Scan for the cell matching the given text and deliver its (x, y) coordinate at center. 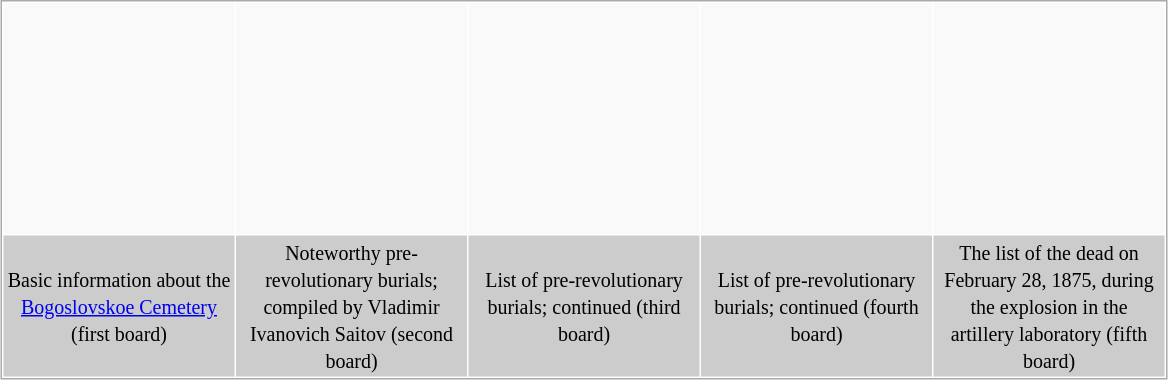
Basic information about the Bogoslovskoe Cemetery (first board) (120, 306)
Noteworthy pre-revolutionary burials; compiled by Vladimir Ivanovich Saitov (second board) (352, 306)
List of pre-revolutionary burials; continued (third board) (584, 306)
List of pre-revolutionary burials; continued (fourth board) (816, 306)
The list of the dead on February 28, 1875, during the explosion in the artillery laboratory (fifth board) (1050, 306)
